Identify which cell holds the provided text, then report its (x, y) central coordinate. 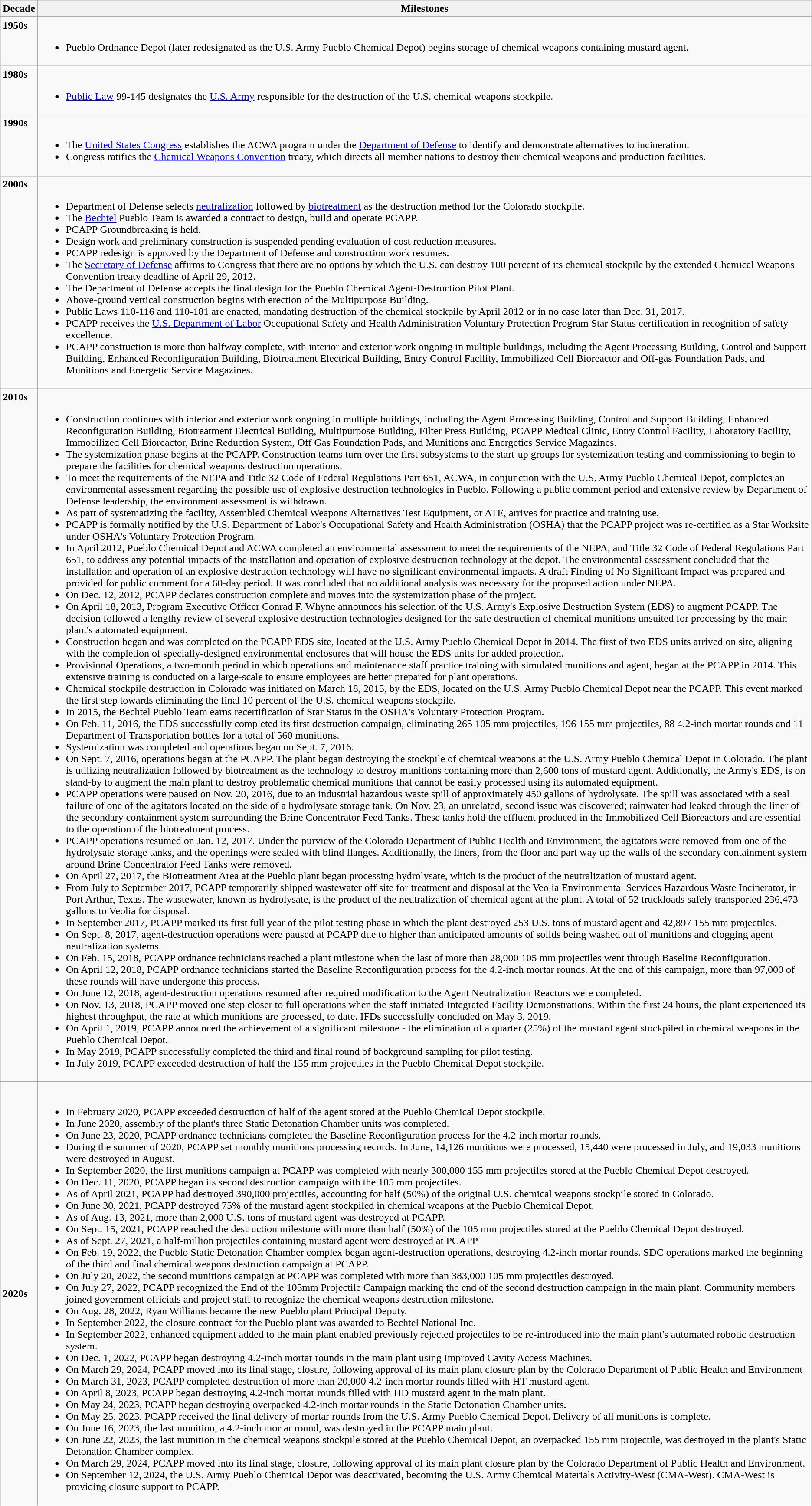
2010s (19, 735)
1950s (19, 42)
Public Law 99-145 designates the U.S. Army responsible for the destruction of the U.S. chemical weapons stockpile. (424, 90)
Pueblo Ordnance Depot (later redesignated as the U.S. Army Pueblo Chemical Depot) begins storage of chemical weapons containing mustard agent. (424, 42)
2020s (19, 1293)
1980s (19, 90)
1990s (19, 145)
Decade (19, 9)
Milestones (424, 9)
2000s (19, 282)
